Extract the [X, Y] coordinate from the center of the cell holding the provided text.  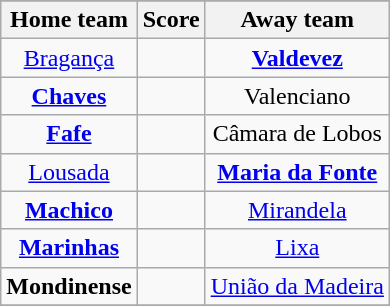
Valdevez [297, 58]
Marinhas [69, 248]
Home team [69, 20]
Valenciano [297, 96]
Fafe [69, 134]
Score [171, 20]
Lixa [297, 248]
Mondinense [69, 286]
Mirandela [297, 210]
Machico [69, 210]
Maria da Fonte [297, 172]
União da Madeira [297, 286]
Lousada [69, 172]
Câmara de Lobos [297, 134]
Chaves [69, 96]
Away team [297, 20]
Bragança [69, 58]
